Determine the [X, Y] coordinate at the center of the cell enclosing the given text.  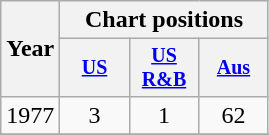
USR&B [164, 68]
Year [30, 49]
1977 [30, 115]
62 [234, 115]
1 [164, 115]
Chart positions [164, 20]
US [94, 68]
3 [94, 115]
Aus [234, 68]
